Extract the [X, Y] coordinate from the center of the cell holding the provided text.  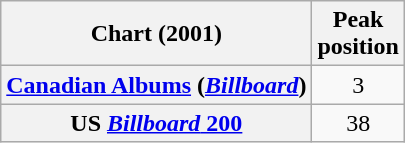
US Billboard 200 [156, 123]
Chart (2001) [156, 34]
Canadian Albums (Billboard) [156, 85]
3 [358, 85]
Peakposition [358, 34]
38 [358, 123]
